For the text-containing cell, return its midpoint in [X, Y] coordinate format. 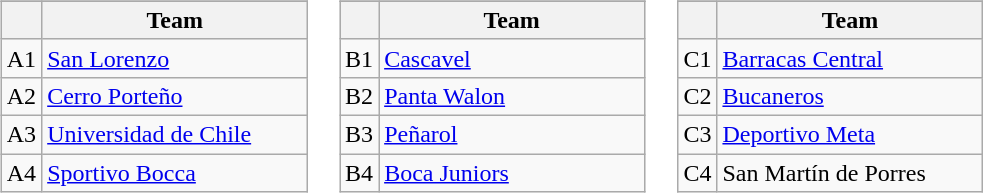
B2 [360, 96]
Universidad de Chile [175, 134]
B3 [360, 134]
Cascavel [512, 58]
Peñarol [512, 134]
Cerro Porteño [175, 96]
C4 [698, 173]
Sportivo Bocca [175, 173]
Deportivo Meta [850, 134]
A2 [21, 96]
A4 [21, 173]
C3 [698, 134]
B1 [360, 58]
Boca Juniors [512, 173]
Panta Walon [512, 96]
Bucaneros [850, 96]
B4 [360, 173]
A3 [21, 134]
A1 [21, 58]
Barracas Central [850, 58]
San Lorenzo [175, 58]
C1 [698, 58]
San Martín de Porres [850, 173]
C2 [698, 96]
